Search for the cell housing the specified text and yield its [x, y] center coordinate. 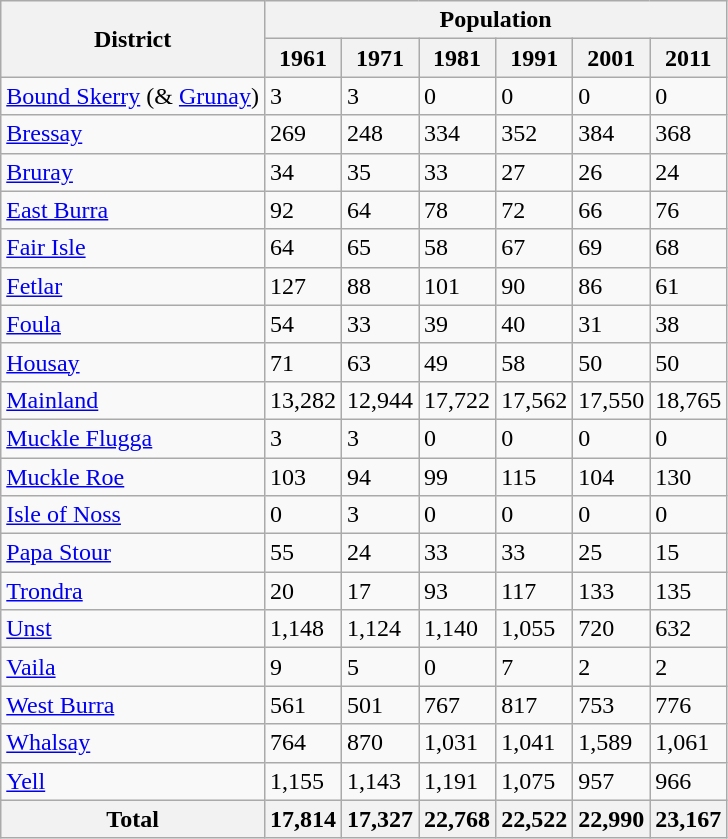
23,167 [688, 819]
39 [458, 324]
Bressay [133, 134]
7 [534, 667]
Housay [133, 362]
25 [612, 553]
31 [612, 324]
Vaila [133, 667]
104 [612, 477]
1,031 [458, 743]
38 [688, 324]
27 [534, 172]
West Burra [133, 705]
49 [458, 362]
86 [612, 286]
764 [302, 743]
17,327 [380, 819]
22,768 [458, 819]
133 [612, 591]
61 [688, 286]
1,124 [380, 629]
Unst [133, 629]
92 [302, 210]
334 [458, 134]
Papa Stour [133, 553]
2011 [688, 58]
Muckle Flugga [133, 438]
352 [534, 134]
Trondra [133, 591]
69 [612, 248]
966 [688, 781]
40 [534, 324]
99 [458, 477]
18,765 [688, 400]
90 [534, 286]
54 [302, 324]
368 [688, 134]
1,155 [302, 781]
1971 [380, 58]
1,589 [612, 743]
34 [302, 172]
22,990 [612, 819]
776 [688, 705]
135 [688, 591]
101 [458, 286]
1,061 [688, 743]
Total [133, 819]
Fair Isle [133, 248]
88 [380, 286]
94 [380, 477]
561 [302, 705]
1,191 [458, 781]
384 [612, 134]
817 [534, 705]
115 [534, 477]
Fetlar [133, 286]
17,562 [534, 400]
Population [495, 20]
13,282 [302, 400]
501 [380, 705]
East Burra [133, 210]
957 [612, 781]
Mainland [133, 400]
20 [302, 591]
117 [534, 591]
269 [302, 134]
1991 [534, 58]
1,055 [534, 629]
17,550 [612, 400]
1981 [458, 58]
1,148 [302, 629]
71 [302, 362]
767 [458, 705]
Bound Skerry (& Grunay) [133, 96]
2001 [612, 58]
Muckle Roe [133, 477]
720 [612, 629]
12,944 [380, 400]
632 [688, 629]
17,814 [302, 819]
63 [380, 362]
17 [380, 591]
1,041 [534, 743]
Bruray [133, 172]
5 [380, 667]
753 [612, 705]
78 [458, 210]
65 [380, 248]
55 [302, 553]
67 [534, 248]
Foula [133, 324]
Yell [133, 781]
72 [534, 210]
15 [688, 553]
127 [302, 286]
26 [612, 172]
1961 [302, 58]
68 [688, 248]
35 [380, 172]
17,722 [458, 400]
1,075 [534, 781]
130 [688, 477]
870 [380, 743]
Isle of Noss [133, 515]
103 [302, 477]
1,143 [380, 781]
93 [458, 591]
1,140 [458, 629]
66 [612, 210]
District [133, 39]
Whalsay [133, 743]
248 [380, 134]
22,522 [534, 819]
9 [302, 667]
76 [688, 210]
